Extract the (X, Y) coordinate from the center of the cell holding the provided text.  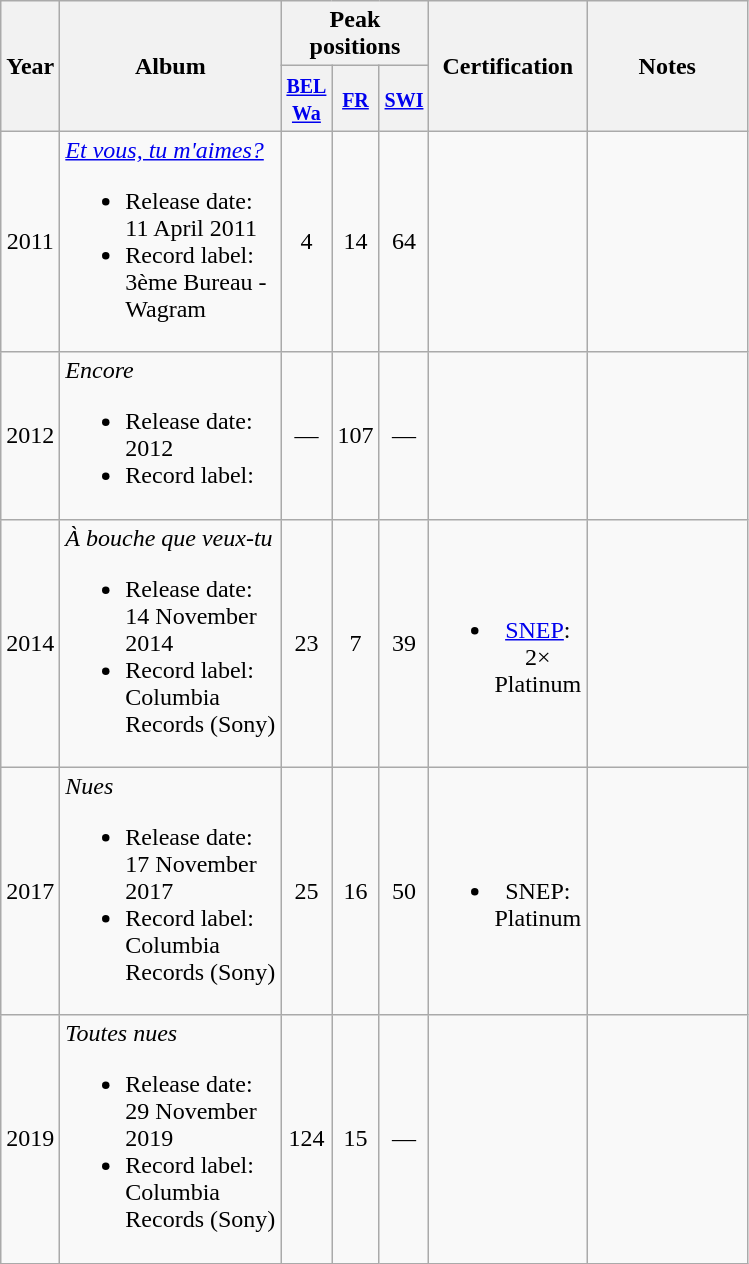
39 (404, 643)
23 (306, 643)
Album (170, 66)
Year (30, 66)
Et vous, tu m'aimes?Release date: 11 April 2011Record label: 3ème Bureau - Wagram (170, 242)
50 (404, 891)
2012 (30, 436)
EncoreRelease date: 2012Record label: (170, 436)
Notes (668, 66)
À bouche que veux-tuRelease date: 14 November 2014Record label: Columbia Records (Sony) (170, 643)
SWI (404, 98)
2011 (30, 242)
7 (356, 643)
Toutes nuesRelease date: 29 November 2019Record label: Columbia Records (Sony) (170, 1139)
14 (356, 242)
SNEP:Platinum (508, 891)
2019 (30, 1139)
NuesRelease date: 17 November 2017Record label: Columbia Records (Sony) (170, 891)
FR (356, 98)
4 (306, 242)
Certification (508, 66)
BEL Wa (306, 98)
25 (306, 891)
Peak positions (355, 34)
2014 (30, 643)
2017 (30, 891)
15 (356, 1139)
16 (356, 891)
64 (404, 242)
107 (356, 436)
SNEP:2× Platinum (508, 643)
124 (306, 1139)
